Provide the (X, Y) coordinate of the cell's center where the given text is located.  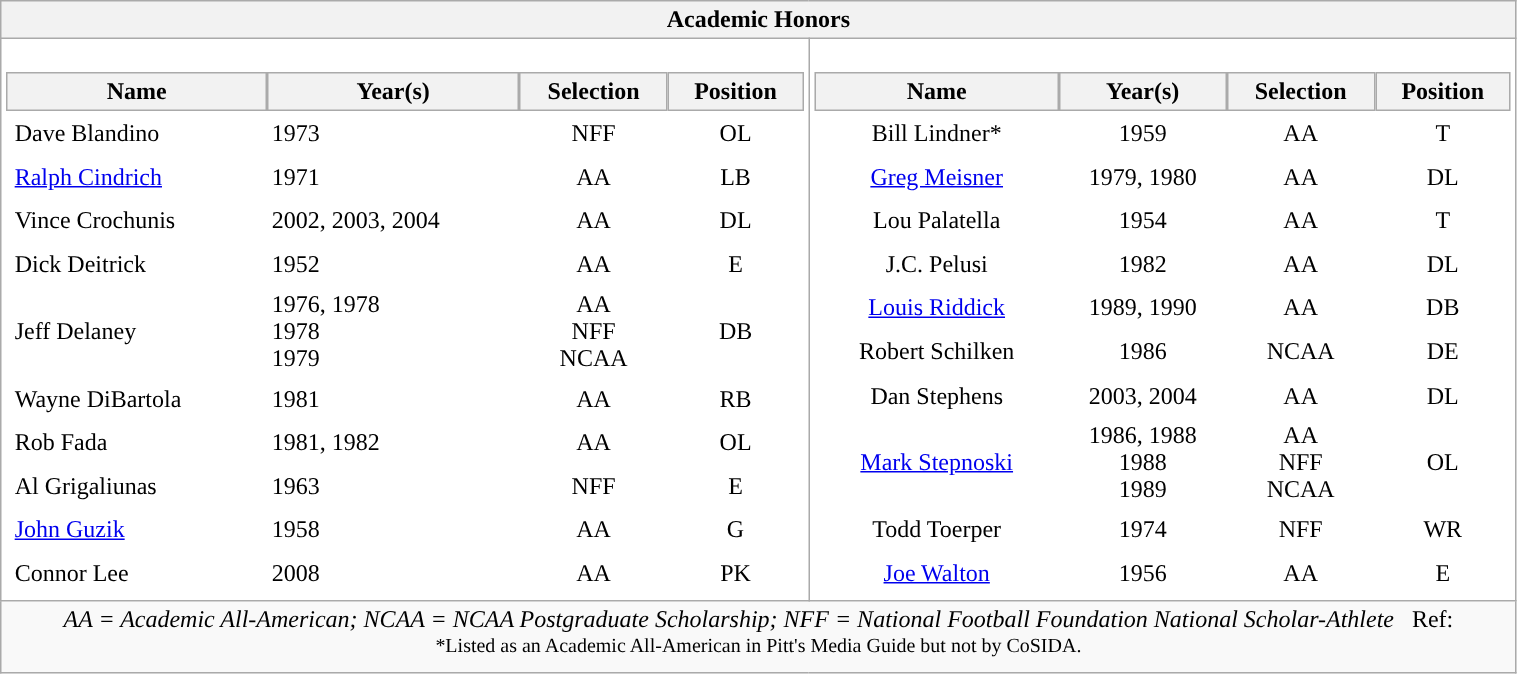
Dave Blandino (136, 133)
1971 (393, 177)
1973 (393, 133)
1963 (393, 486)
1986, 198819881989 (1142, 462)
1974 (1142, 530)
John Guzik (136, 530)
1981, 1982 (393, 442)
Rob Fada (136, 442)
1976, 197819781979 (393, 332)
Vince Crochunis (136, 220)
Connor Lee (136, 574)
LB (736, 177)
1989, 1990 (1142, 308)
Academic Honors (758, 20)
1982 (1142, 264)
1954 (1142, 220)
1986 (1142, 352)
1956 (1142, 574)
Todd Toerper (936, 530)
PK (736, 574)
Bill Lindner* (936, 133)
Dick Deitrick (136, 264)
Jeff Delaney (136, 332)
RB (736, 399)
Mark Stepnoski (936, 462)
NCAA (1300, 352)
Al Grigaliunas (136, 486)
1979, 1980 (1142, 177)
2008 (393, 574)
1981 (393, 399)
DE (1442, 352)
Dan Stephens (936, 396)
Greg Meisner (936, 177)
G (736, 530)
Wayne DiBartola (136, 399)
1959 (1142, 133)
Louis Riddick (936, 308)
1958 (393, 530)
Ralph Cindrich (136, 177)
J.C. Pelusi (936, 264)
Lou Palatella (936, 220)
Joe Walton (936, 574)
WR (1442, 530)
2003, 2004 (1142, 396)
Robert Schilken (936, 352)
1952 (393, 264)
2002, 2003, 2004 (393, 220)
